Find where the given text appears and provide that cell's center as (X, Y) coordinate. 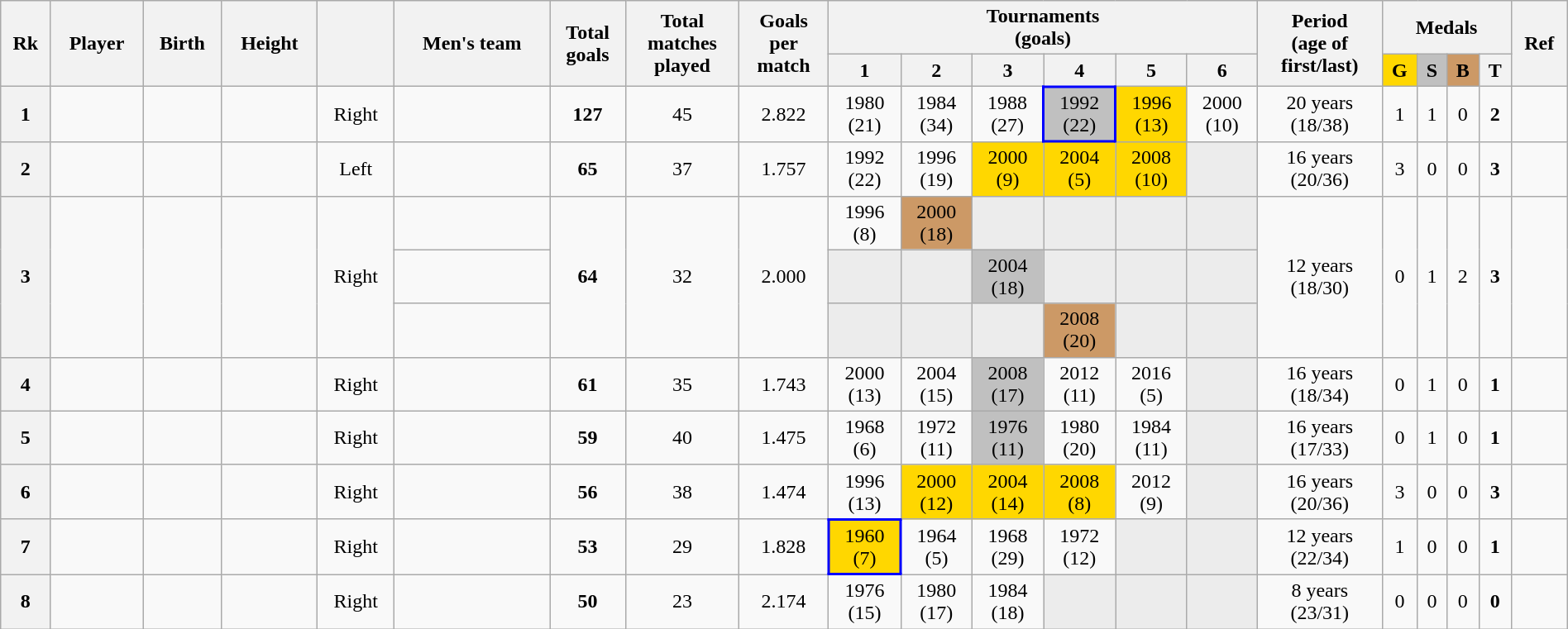
2016(5) (1151, 384)
2004(5) (1080, 169)
Player (97, 44)
1988(27) (1007, 114)
53 (588, 547)
1984(34) (936, 114)
1.474 (783, 492)
16 years(18/34) (1320, 384)
32 (681, 276)
1968(29) (1007, 547)
Men's team (472, 44)
Left (356, 169)
2008(20) (1080, 331)
1972(11) (936, 438)
59 (588, 438)
35 (681, 384)
Rk (26, 44)
56 (588, 492)
Height (270, 44)
1976(11) (1007, 438)
2008(10) (1151, 169)
1976(15) (865, 602)
1984(11) (1151, 438)
1.828 (783, 547)
2000(10) (1222, 114)
1980(17) (936, 602)
1984(18) (1007, 602)
2.822 (783, 114)
29 (681, 547)
2012(9) (1151, 492)
Totalgoals (588, 44)
1.743 (783, 384)
2004(18) (1007, 276)
45 (681, 114)
Ref (1539, 44)
2000(18) (936, 223)
65 (588, 169)
2004(15) (936, 384)
38 (681, 492)
127 (588, 114)
2000(13) (865, 384)
1996(19) (936, 169)
B (1462, 71)
7 (26, 547)
2000(9) (1007, 169)
40 (681, 438)
2.174 (783, 602)
2008(17) (1007, 384)
1.757 (783, 169)
1980(21) (865, 114)
Medals (1446, 28)
S (1432, 71)
G (1399, 71)
12 years(18/30) (1320, 276)
T (1495, 71)
2012(11) (1080, 384)
1972(12) (1080, 547)
50 (588, 602)
1964(5) (936, 547)
1996(8) (865, 223)
2000(12) (936, 492)
61 (588, 384)
37 (681, 169)
12 years(22/34) (1320, 547)
20 years(18/38) (1320, 114)
8 years(23/31) (1320, 602)
Goalspermatch (783, 44)
2.000 (783, 276)
64 (588, 276)
1.475 (783, 438)
16 years(17/33) (1320, 438)
Tournaments(goals) (1044, 28)
8 (26, 602)
23 (681, 602)
2004(14) (1007, 492)
Period(age offirst/last) (1320, 44)
1968(6) (865, 438)
2008(8) (1080, 492)
1980(20) (1080, 438)
Totalmatchesplayed (681, 44)
Birth (182, 44)
1960(7) (865, 547)
